Determine the (x, y) coordinate at the center of the cell enclosing the given text.  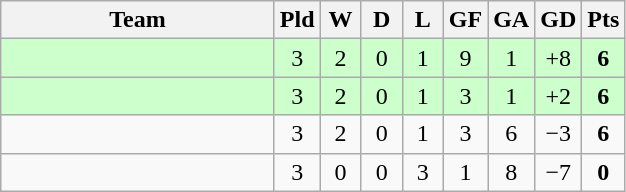
GF (465, 20)
GA (512, 20)
+8 (558, 58)
−7 (558, 172)
+2 (558, 96)
L (422, 20)
D (382, 20)
Pld (297, 20)
GD (558, 20)
W (340, 20)
−3 (558, 134)
8 (512, 172)
9 (465, 58)
Pts (604, 20)
Team (138, 20)
